Provide the [x, y] coordinate of the cell's center where the given text is located.  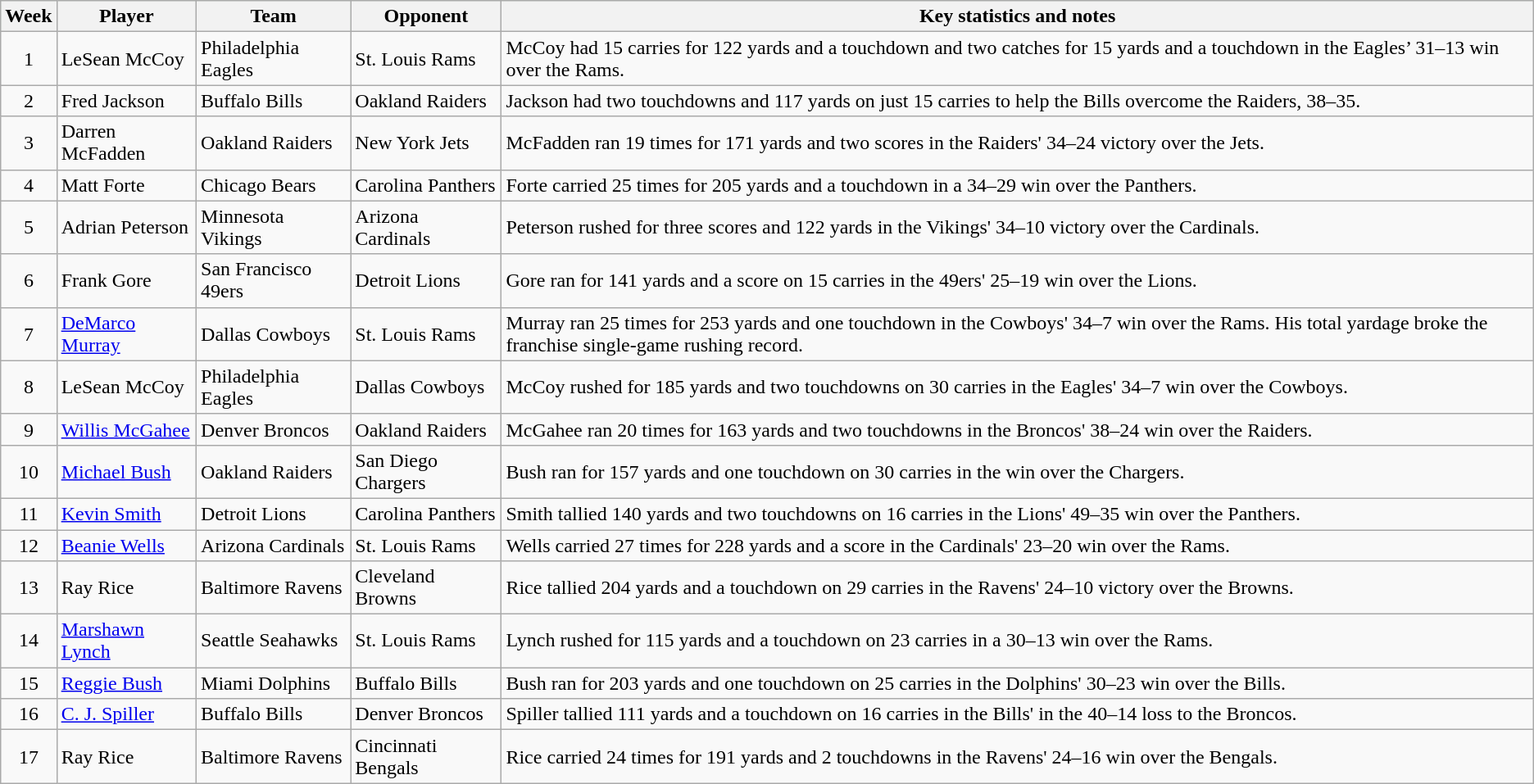
McFadden ran 19 times for 171 yards and two scores in the Raiders' 34–24 victory over the Jets. [1018, 143]
Peterson rushed for three scores and 122 yards in the Vikings' 34–10 victory over the Cardinals. [1018, 228]
Opponent [426, 16]
Team [274, 16]
17 [29, 757]
Darren McFadden [126, 143]
Bush ran for 157 yards and one touchdown on 30 carries in the win over the Chargers. [1018, 472]
Beanie Wells [126, 545]
16 [29, 714]
Michael Bush [126, 472]
Key statistics and notes [1018, 16]
Willis McGahee [126, 429]
Adrian Peterson [126, 228]
Seattle Seahawks [274, 641]
Cleveland Browns [426, 588]
San Francisco 49ers [274, 280]
Marshawn Lynch [126, 641]
McCoy rushed for 185 yards and two touchdowns on 30 carries in the Eagles' 34–7 win over the Cowboys. [1018, 387]
Rice tallied 204 yards and a touchdown on 29 carries in the Ravens' 24–10 victory over the Browns. [1018, 588]
Cincinnati Bengals [426, 757]
Kevin Smith [126, 514]
Rice carried 24 times for 191 yards and 2 touchdowns in the Ravens' 24–16 win over the Bengals. [1018, 757]
Forte carried 25 times for 205 yards and a touchdown in a 34–29 win over the Panthers. [1018, 185]
8 [29, 387]
C. J. Spiller [126, 714]
Week [29, 16]
McGahee ran 20 times for 163 yards and two touchdowns in the Broncos' 38–24 win over the Raiders. [1018, 429]
San Diego Chargers [426, 472]
11 [29, 514]
McCoy had 15 carries for 122 yards and a touchdown and two catches for 15 yards and a touchdown in the Eagles’ 31–13 win over the Rams. [1018, 59]
Spiller tallied 111 yards and a touchdown on 16 carries in the Bills' in the 40–14 loss to the Broncos. [1018, 714]
New York Jets [426, 143]
5 [29, 228]
Matt Forte [126, 185]
Chicago Bears [274, 185]
4 [29, 185]
3 [29, 143]
Fred Jackson [126, 101]
14 [29, 641]
Bush ran for 203 yards and one touchdown on 25 carries in the Dolphins' 30–23 win over the Bills. [1018, 683]
1 [29, 59]
Minnesota Vikings [274, 228]
6 [29, 280]
Gore ran for 141 yards and a score on 15 carries in the 49ers' 25–19 win over the Lions. [1018, 280]
7 [29, 334]
Reggie Bush [126, 683]
2 [29, 101]
Frank Gore [126, 280]
Player [126, 16]
13 [29, 588]
Smith tallied 140 yards and two touchdowns on 16 carries in the Lions' 49–35 win over the Panthers. [1018, 514]
DeMarco Murray [126, 334]
Miami Dolphins [274, 683]
15 [29, 683]
10 [29, 472]
Lynch rushed for 115 yards and a touchdown on 23 carries in a 30–13 win over the Rams. [1018, 641]
12 [29, 545]
Jackson had two touchdowns and 117 yards on just 15 carries to help the Bills overcome the Raiders, 38–35. [1018, 101]
9 [29, 429]
Wells carried 27 times for 228 yards and a score in the Cardinals' 23–20 win over the Rams. [1018, 545]
